Scan for the cell matching the given text and deliver its [x, y] coordinate at center. 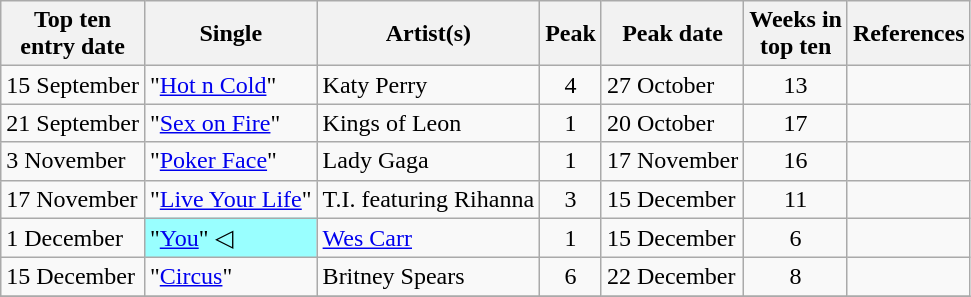
Artist(s) [428, 34]
"Hot n Cold" [230, 85]
"Circus" [230, 277]
Britney Spears [428, 277]
"Poker Face" [230, 161]
Peak [571, 34]
22 December [672, 277]
15 September [73, 85]
16 [796, 161]
Wes Carr [428, 238]
References [908, 34]
3 November [73, 161]
Peak date [672, 34]
3 [571, 199]
Single [230, 34]
"Sex on Fire" [230, 123]
Katy Perry [428, 85]
21 September [73, 123]
Weeks intop ten [796, 34]
8 [796, 277]
13 [796, 85]
4 [571, 85]
20 October [672, 123]
1 December [73, 238]
27 October [672, 85]
"You" ◁ [230, 238]
17 [796, 123]
11 [796, 199]
T.I. featuring Rihanna [428, 199]
Top tenentry date [73, 34]
"Live Your Life" [230, 199]
Kings of Leon [428, 123]
Lady Gaga [428, 161]
